Locate the cell with the specified text and output its [X, Y] center coordinate. 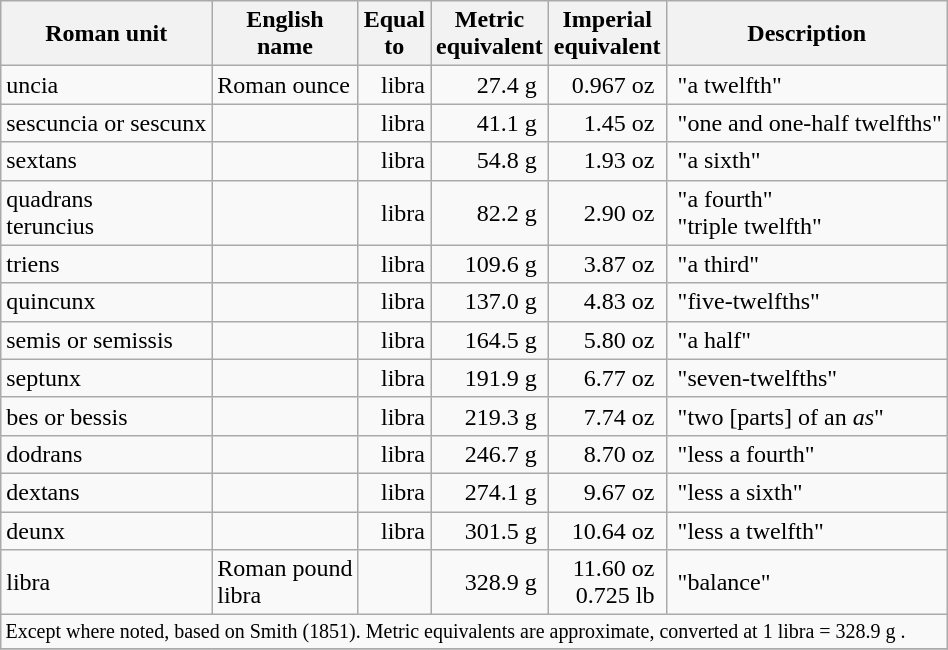
27.4 g [490, 85]
8.70 oz [607, 454]
bes or bessis [106, 416]
164.5 g [490, 340]
6.77 oz [607, 378]
Roman poundlibra [285, 582]
Metricequivalent [490, 34]
274.1 g [490, 492]
sescuncia or sescunx [106, 123]
Roman ounce [285, 85]
"a fourth" "triple twelfth" [806, 212]
septunx [106, 378]
quincunx [106, 302]
82.2 g [490, 212]
"a half" [806, 340]
7.74 oz [607, 416]
0.967 oz [607, 85]
"balance" [806, 582]
deunx [106, 531]
"less a sixth" [806, 492]
Roman unit [106, 34]
54.8 g [490, 161]
triens [106, 264]
Equalto [394, 34]
11.60 oz 0.725 lb [607, 582]
1.45 oz [607, 123]
2.90 oz [607, 212]
"five-twelfths" [806, 302]
"one and one-half twelfths" [806, 123]
301.5 g [490, 531]
Imperialequivalent [607, 34]
246.7 g [490, 454]
Description [806, 34]
41.1 g [490, 123]
"a third" [806, 264]
3.87 oz [607, 264]
sextans [106, 161]
5.80 oz [607, 340]
9.67 oz [607, 492]
"less a fourth" [806, 454]
137.0 g [490, 302]
1.93 oz [607, 161]
Except where noted, based on Smith (1851). Metric equivalents are approximate, converted at 1 libra = 328.9 g . [474, 632]
quadransteruncius [106, 212]
uncia [106, 85]
328.9 g [490, 582]
dextans [106, 492]
"seven-twelfths" [806, 378]
"a sixth" [806, 161]
"two [parts] of an as" [806, 416]
"less a twelfth" [806, 531]
4.83 oz [607, 302]
10.64 oz [607, 531]
"a twelfth" [806, 85]
191.9 g [490, 378]
219.3 g [490, 416]
semis or semissis [106, 340]
dodrans [106, 454]
109.6 g [490, 264]
Englishname [285, 34]
